Extract the (X, Y) coordinate from the center of the cell holding the provided text.  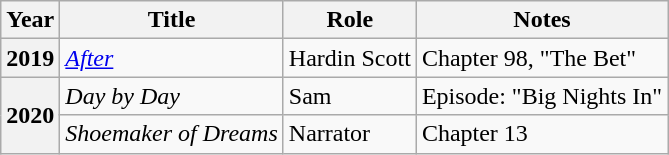
Year (30, 20)
2019 (30, 58)
Episode: "Big Nights In" (542, 96)
Title (172, 20)
Sam (350, 96)
Chapter 13 (542, 134)
Hardin Scott (350, 58)
2020 (30, 115)
Chapter 98, "The Bet" (542, 58)
Narrator (350, 134)
Role (350, 20)
Notes (542, 20)
Day by Day (172, 96)
Shoemaker of Dreams (172, 134)
After (172, 58)
